Detect which cell encompasses the target text, then output its (X, Y) center coordinate. 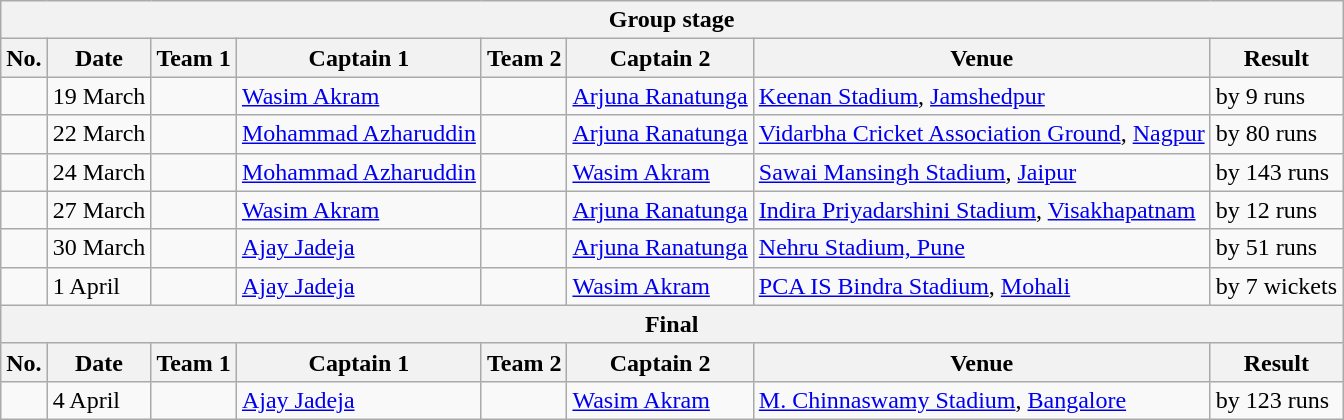
24 March (99, 172)
by 12 runs (1276, 210)
19 March (99, 96)
Nehru Stadium, Pune (982, 248)
30 March (99, 248)
1 April (99, 286)
Keenan Stadium, Jamshedpur (982, 96)
by 51 runs (1276, 248)
PCA IS Bindra Stadium, Mohali (982, 286)
by 9 runs (1276, 96)
Final (672, 324)
by 143 runs (1276, 172)
4 April (99, 400)
by 123 runs (1276, 400)
22 March (99, 134)
Vidarbha Cricket Association Ground, Nagpur (982, 134)
by 7 wickets (1276, 286)
27 March (99, 210)
Sawai Mansingh Stadium, Jaipur (982, 172)
by 80 runs (1276, 134)
Group stage (672, 20)
M. Chinnaswamy Stadium, Bangalore (982, 400)
Indira Priyadarshini Stadium, Visakhapatnam (982, 210)
